Locate the cell with the specified text and output its (x, y) center coordinate. 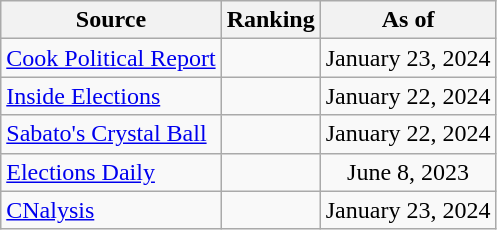
As of (408, 20)
Source (111, 20)
Sabato's Crystal Ball (111, 134)
Ranking (270, 20)
Cook Political Report (111, 58)
Inside Elections (111, 96)
CNalysis (111, 210)
June 8, 2023 (408, 172)
Elections Daily (111, 172)
